Capture the cell that displays the provided text and extract its (X, Y) central coordinate. 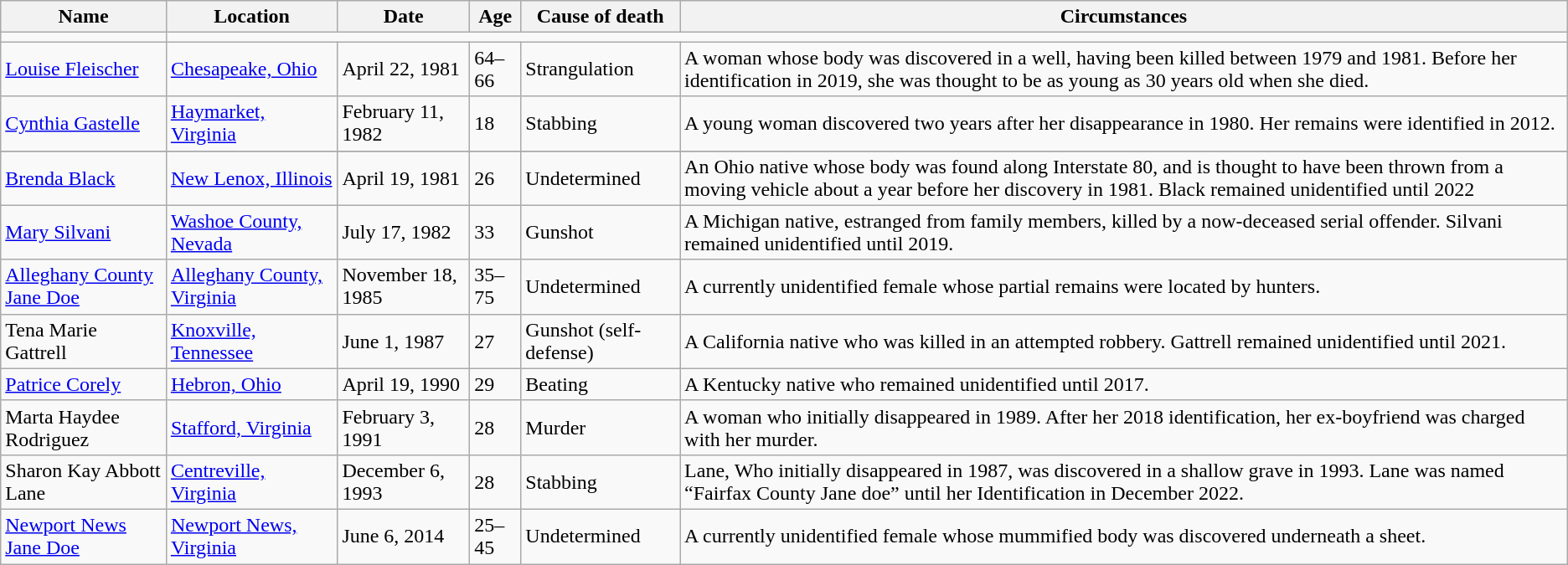
Patrice Corely (84, 384)
Tena Marie Gattrell (84, 342)
June 6, 2014 (404, 536)
Stafford, Virginia (251, 427)
Alleghany County Jane Doe (84, 286)
29 (496, 384)
Location (251, 17)
Haymarket, Virginia (251, 124)
April 19, 1990 (404, 384)
Strangulation (601, 69)
Alleghany County, Virginia (251, 286)
Circumstances (1124, 17)
Washoe County, Nevada (251, 233)
November 18, 1985 (404, 286)
Knoxville, Tennessee (251, 342)
Marta Haydee Rodriguez (84, 427)
A Michigan native, estranged from family members, killed by a now-deceased serial offender. Silvani remained unidentified until 2019. (1124, 233)
33 (496, 233)
Hebron, Ohio (251, 384)
Cynthia Gastelle (84, 124)
April 22, 1981 (404, 69)
A woman who initially disappeared in 1989. After her 2018 identification, her ex-boyfriend was charged with her murder. (1124, 427)
Age (496, 17)
Gunshot (601, 233)
Sharon Kay Abbott Lane (84, 482)
February 11, 1982 (404, 124)
February 3, 1991 (404, 427)
26 (496, 177)
Newport News Jane Doe (84, 536)
June 1, 1987 (404, 342)
Date (404, 17)
Gunshot (self-defense) (601, 342)
A Kentucky native who remained unidentified until 2017. (1124, 384)
April 19, 1981 (404, 177)
18 (496, 124)
Centreville, Virginia (251, 482)
A California native who was killed in an attempted robbery. Gattrell remained unidentified until 2021. (1124, 342)
A currently unidentified female whose partial remains were located by hunters. (1124, 286)
Newport News, Virginia (251, 536)
Name (84, 17)
Brenda Black (84, 177)
Chesapeake, Ohio (251, 69)
July 17, 1982 (404, 233)
Mary Silvani (84, 233)
New Lenox, Illinois (251, 177)
27 (496, 342)
35–75 (496, 286)
Louise Fleischer (84, 69)
A young woman discovered two years after her disappearance in 1980. Her remains were identified in 2012. (1124, 124)
Cause of death (601, 17)
Murder (601, 427)
A currently unidentified female whose mummified body was discovered underneath a sheet. (1124, 536)
25–45 (496, 536)
Beating (601, 384)
December 6, 1993 (404, 482)
64–66 (496, 69)
